Detect which cell encompasses the target text, then output its [x, y] center coordinate. 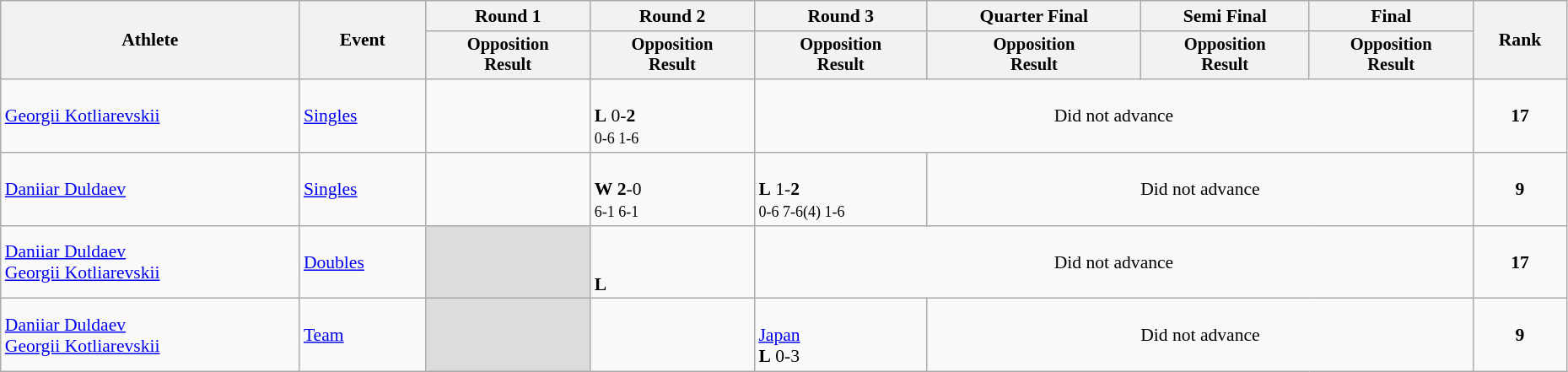
JapanL 0-3 [840, 336]
Quarter Final [1034, 16]
Georgii Kotliarevskii [150, 116]
Round 2 [673, 16]
Round 3 [840, 16]
Round 1 [508, 16]
L 1-20-6 7-6(4) 1-6 [840, 189]
L 0-20-6 1-6 [673, 116]
Doubles [363, 263]
Final [1392, 16]
Athlete [150, 40]
Rank [1520, 40]
W 2-06-1 6-1 [673, 189]
L [673, 263]
Team [363, 336]
Event [363, 40]
Semi Final [1225, 16]
Daniiar Duldaev [150, 189]
